Return the [x, y] coordinate for the center point of the cell that contains the specified text.  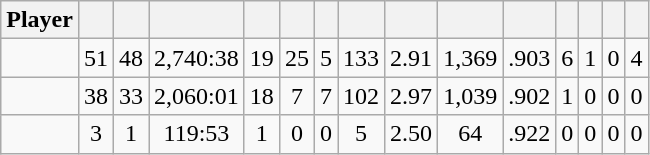
.922 [530, 134]
2,060:01 [197, 96]
133 [362, 58]
Player [40, 20]
25 [296, 58]
1,039 [470, 96]
64 [470, 134]
102 [362, 96]
3 [96, 134]
2.97 [412, 96]
.903 [530, 58]
2,740:38 [197, 58]
4 [636, 58]
18 [262, 96]
.902 [530, 96]
19 [262, 58]
38 [96, 96]
33 [132, 96]
1,369 [470, 58]
119:53 [197, 134]
6 [568, 58]
2.91 [412, 58]
2.50 [412, 134]
48 [132, 58]
51 [96, 58]
